Provide the [X, Y] coordinate of the cell's center where the given text is located.  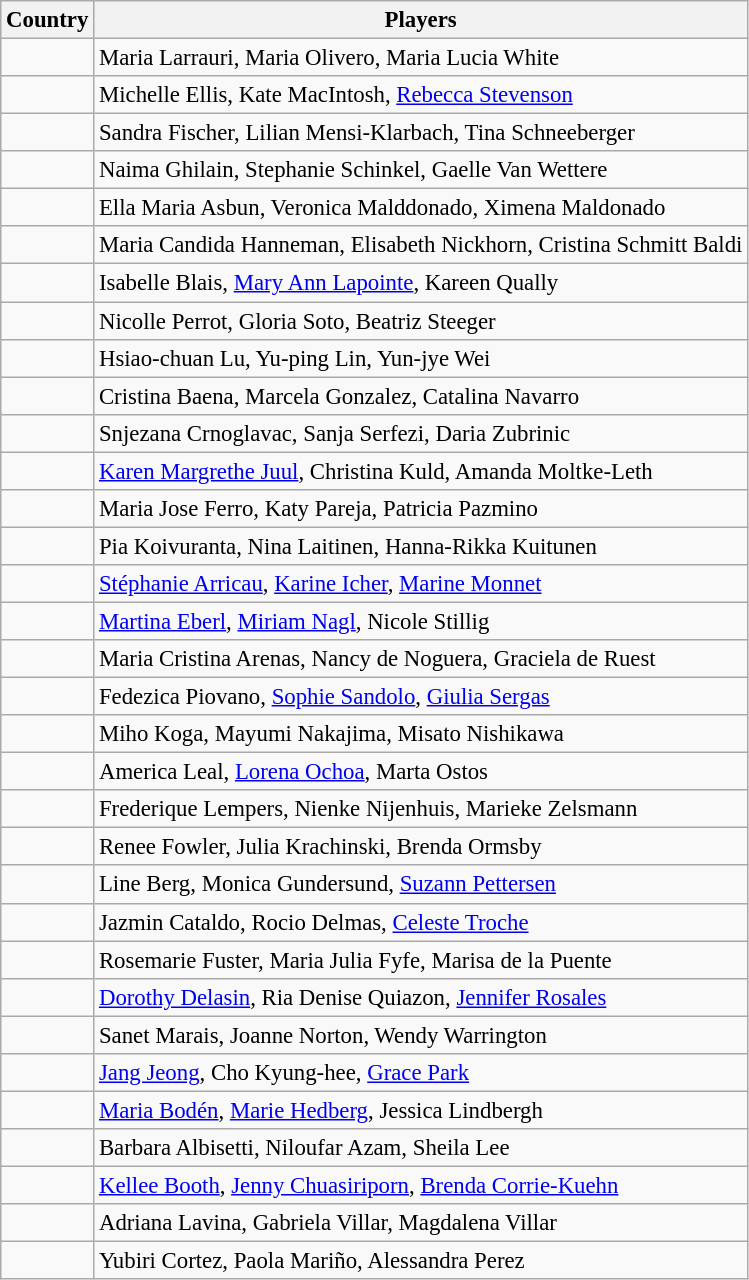
Rosemarie Fuster, Maria Julia Fyfe, Marisa de la Puente [421, 960]
Kellee Booth, Jenny Chuasiriporn, Brenda Corrie-Kuehn [421, 1185]
Maria Bodén, Marie Hedberg, Jessica Lindbergh [421, 1110]
Naima Ghilain, Stephanie Schinkel, Gaelle Van Wettere [421, 170]
Country [48, 20]
Jazmin Cataldo, Rocio Delmas, Celeste Troche [421, 922]
Martina Eberl, Miriam Nagl, Nicole Stillig [421, 621]
Maria Jose Ferro, Katy Pareja, Patricia Pazmino [421, 509]
Pia Koivuranta, Nina Laitinen, Hanna-Rikka Kuitunen [421, 546]
Maria Larrauri, Maria Olivero, Maria Lucia White [421, 58]
Players [421, 20]
Ella Maria Asbun, Veronica Malddonado, Ximena Maldonado [421, 208]
Sandra Fischer, Lilian Mensi-Klarbach, Tina Schneeberger [421, 133]
Michelle Ellis, Kate MacIntosh, Rebecca Stevenson [421, 95]
Barbara Albisetti, Niloufar Azam, Sheila Lee [421, 1148]
Jang Jeong, Cho Kyung-hee, Grace Park [421, 1073]
Maria Cristina Arenas, Nancy de Noguera, Graciela de Ruest [421, 659]
Line Berg, Monica Gundersund, Suzann Pettersen [421, 885]
Frederique Lempers, Nienke Nijenhuis, Marieke Zelsmann [421, 809]
Sanet Marais, Joanne Norton, Wendy Warrington [421, 1035]
America Leal, Lorena Ochoa, Marta Ostos [421, 772]
Cristina Baena, Marcela Gonzalez, Catalina Navarro [421, 396]
Stéphanie Arricau, Karine Icher, Marine Monnet [421, 584]
Snjezana Crnoglavac, Sanja Serfezi, Daria Zubrinic [421, 433]
Yubiri Cortez, Paola Mariño, Alessandra Perez [421, 1261]
Fedezica Piovano, Sophie Sandolo, Giulia Sergas [421, 697]
Maria Candida Hanneman, Elisabeth Nickhorn, Cristina Schmitt Baldi [421, 245]
Dorothy Delasin, Ria Denise Quiazon, Jennifer Rosales [421, 997]
Isabelle Blais, Mary Ann Lapointe, Kareen Qually [421, 283]
Renee Fowler, Julia Krachinski, Brenda Ormsby [421, 847]
Adriana Lavina, Gabriela Villar, Magdalena Villar [421, 1223]
Miho Koga, Mayumi Nakajima, Misato Nishikawa [421, 734]
Nicolle Perrot, Gloria Soto, Beatriz Steeger [421, 321]
Karen Margrethe Juul, Christina Kuld, Amanda Moltke-Leth [421, 471]
Hsiao-chuan Lu, Yu-ping Lin, Yun-jye Wei [421, 358]
